From the cell containing the given text, extract its center point as (X, Y) coordinate. 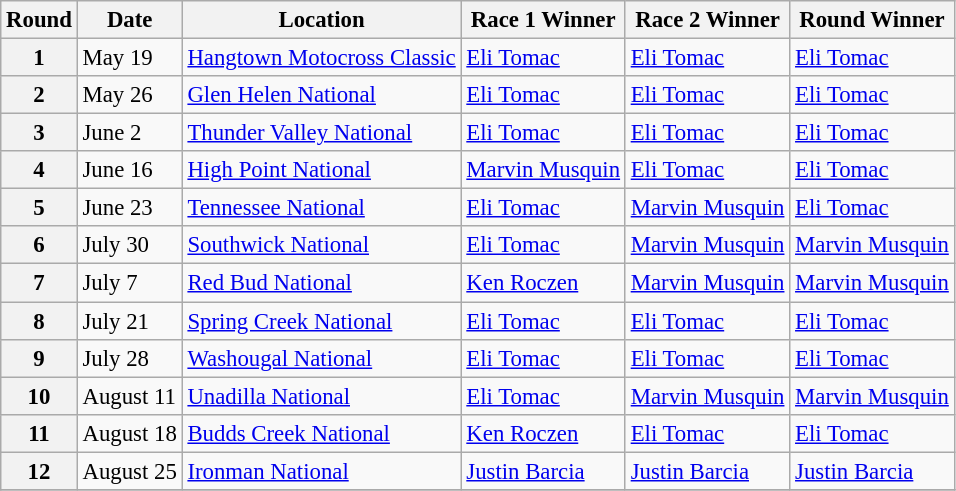
July 28 (130, 358)
Spring Creek National (322, 321)
Budds Creek National (322, 433)
Round Winner (872, 20)
4 (39, 170)
June 2 (130, 133)
Unadilla National (322, 396)
Race 1 Winner (543, 20)
2 (39, 95)
Red Bud National (322, 283)
Race 2 Winner (707, 20)
August 25 (130, 471)
Date (130, 20)
August 11 (130, 396)
July 21 (130, 321)
12 (39, 471)
Location (322, 20)
10 (39, 396)
Round (39, 20)
8 (39, 321)
May 19 (130, 58)
June 23 (130, 208)
Southwick National (322, 245)
May 26 (130, 95)
July 7 (130, 283)
Ironman National (322, 471)
June 16 (130, 170)
3 (39, 133)
7 (39, 283)
Glen Helen National (322, 95)
Thunder Valley National (322, 133)
High Point National (322, 170)
Washougal National (322, 358)
1 (39, 58)
9 (39, 358)
Hangtown Motocross Classic (322, 58)
11 (39, 433)
Tennessee National (322, 208)
6 (39, 245)
August 18 (130, 433)
July 30 (130, 245)
5 (39, 208)
